Find where the given text appears and provide that cell's center as [X, Y] coordinate. 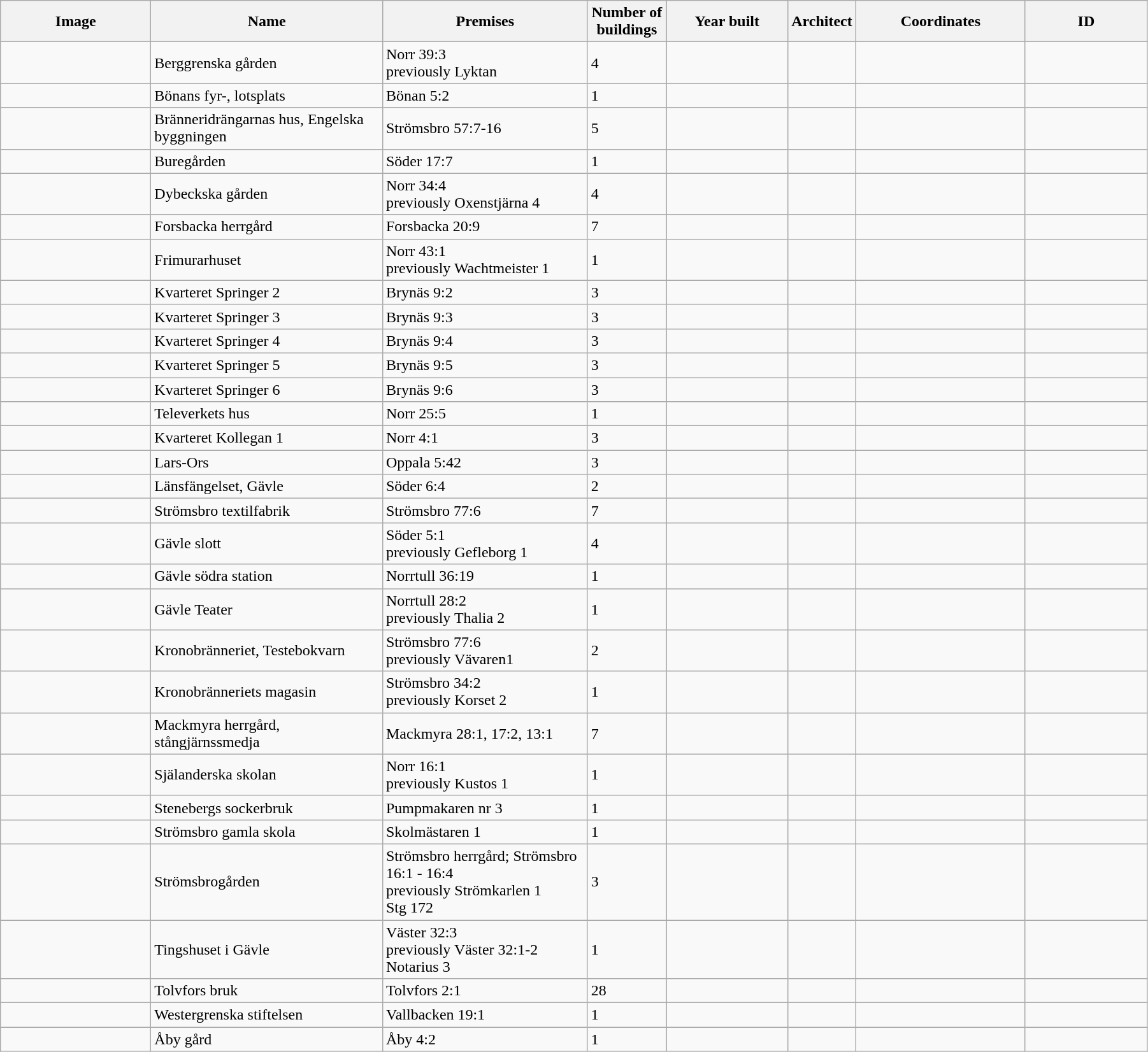
Bränneridrängarnas hus, Engelska byggningen [267, 129]
Tolvfors bruk [267, 991]
Kvarteret Springer 4 [267, 341]
Skolmästaren 1 [485, 832]
Mackmyra 28:1, 17:2, 13:1 [485, 734]
Strömsbro herrgård; Strömsbro 16:1 - 16:4previously Strömkarlen 1Stg 172 [485, 881]
Söder 6:4 [485, 487]
Dybeckska gården [267, 194]
Forsbacka herrgård [267, 227]
Brynäs 9:2 [485, 292]
Frimurarhuset [267, 260]
Åby 4:2 [485, 1039]
Buregården [267, 161]
Gävle slott [267, 544]
Televerkets hus [267, 414]
Brynäs 9:3 [485, 316]
Name [267, 22]
Brynäs 9:4 [485, 341]
Strömsbro textilfabrik [267, 511]
Bönans fyr-, lotsplats [267, 96]
ID [1086, 22]
Brynäs 9:6 [485, 389]
Kvarteret Springer 6 [267, 389]
Oppala 5:42 [485, 462]
Söder 5:1previously Gefleborg 1 [485, 544]
Strömsbro 34:2previously Korset 2 [485, 692]
Tingshuset i Gävle [267, 949]
Strömsbro 77:6previously Vävaren1 [485, 651]
Strömsbrogården [267, 881]
Kvarteret Springer 3 [267, 316]
Åby gård [267, 1039]
Coordinates [940, 22]
Kvarteret Springer 5 [267, 365]
Norr 16:1previously Kustos 1 [485, 774]
Norr 4:1 [485, 438]
Strömsbro gamla skola [267, 832]
5 [627, 129]
Norrtull 36:19 [485, 576]
Söder 17:7 [485, 161]
Year built [728, 22]
Kvarteret Springer 2 [267, 292]
Pumpmakaren nr 3 [485, 807]
Kvarteret Kollegan 1 [267, 438]
Väster 32:3previously Väster 32:1-2Notarius 3 [485, 949]
Norr 43:1previously Wachtmeister 1 [485, 260]
Westergrenska stiftelsen [267, 1015]
Strömsbro 57:7-16 [485, 129]
28 [627, 991]
Brynäs 9:5 [485, 365]
Norr 39:3previously Lyktan [485, 62]
Kronobränneriets magasin [267, 692]
Vallbacken 19:1 [485, 1015]
Berggrenska gården [267, 62]
Premises [485, 22]
Gävle södra station [267, 576]
Kronobränneriet, Testebokvarn [267, 651]
Norr 25:5 [485, 414]
Architect [822, 22]
Gävle Teater [267, 609]
Bönan 5:2 [485, 96]
Number ofbuildings [627, 22]
Norrtull 28:2previously Thalia 2 [485, 609]
Norr 34:4previously Oxenstjärna 4 [485, 194]
Forsbacka 20:9 [485, 227]
Tolvfors 2:1 [485, 991]
Själanderska skolan [267, 774]
Strömsbro 77:6 [485, 511]
Mackmyra herrgård, stångjärnssmedja [267, 734]
Länsfängelset, Gävle [267, 487]
Lars-Ors [267, 462]
Image [76, 22]
Stenebergs sockerbruk [267, 807]
